Extract the [X, Y] coordinate from the center of the cell holding the provided text.  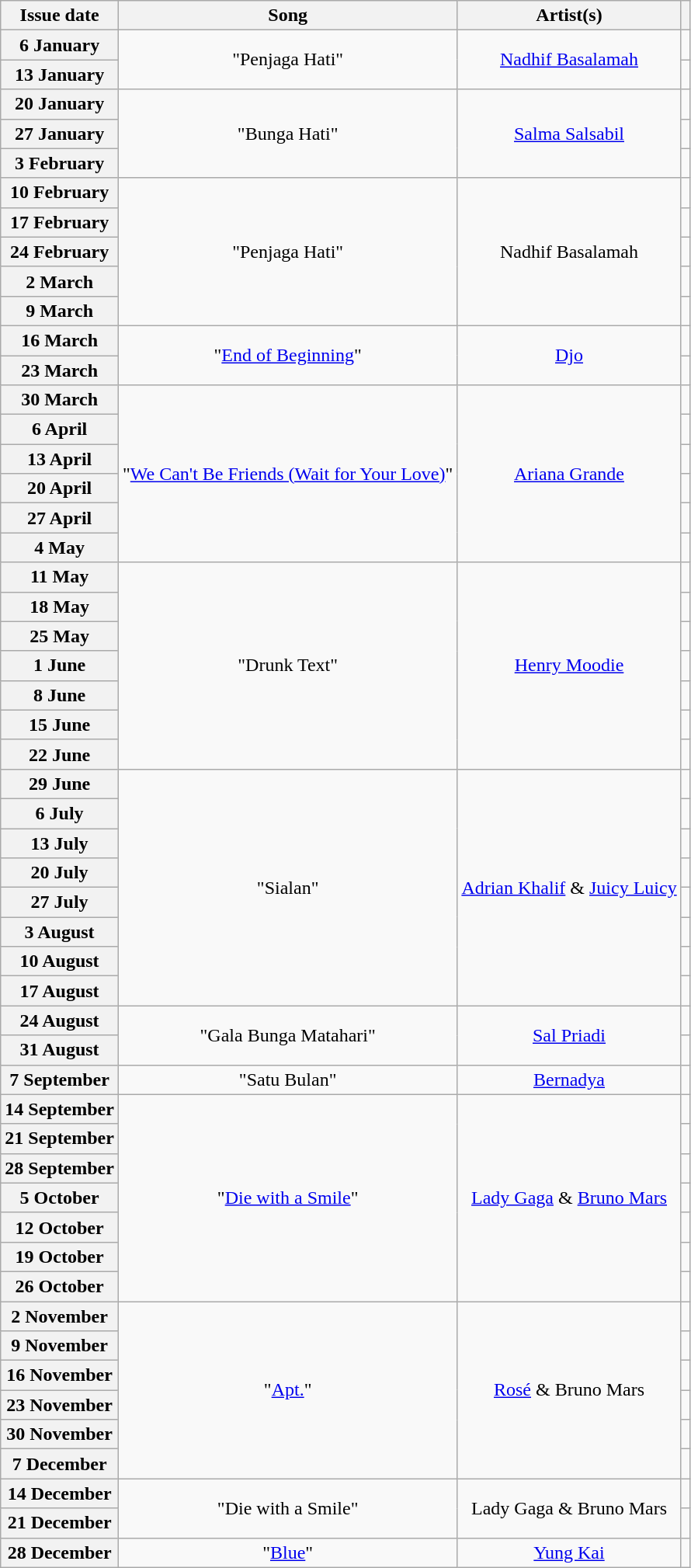
30 March [60, 400]
"Gala Bunga Matahari" [287, 1035]
Artist(s) [569, 16]
31 August [60, 1050]
"Drunk Text" [287, 666]
12 October [60, 1227]
27 April [60, 518]
17 February [60, 222]
20 April [60, 488]
"Bunga Hati" [287, 134]
"Satu Bulan" [287, 1080]
29 June [60, 784]
17 August [60, 991]
23 March [60, 370]
1 June [60, 666]
24 August [60, 1020]
16 March [60, 340]
13 April [60, 459]
"We Can't Be Friends (Wait for Your Love)" [287, 474]
14 September [60, 1109]
28 December [60, 1552]
"Apt." [287, 1390]
24 February [60, 252]
4 May [60, 548]
20 July [60, 873]
Rosé & Bruno Mars [569, 1390]
6 April [60, 429]
"End of Beginning" [287, 355]
Adrian Khalif & Juicy Luicy [569, 887]
2 November [60, 1316]
"Blue" [287, 1552]
7 December [60, 1464]
28 September [60, 1168]
23 November [60, 1405]
8 June [60, 695]
3 August [60, 932]
Song [287, 16]
Sal Priadi [569, 1035]
Henry Moodie [569, 666]
Salma Salsabil [569, 134]
Bernadya [569, 1080]
10 August [60, 961]
10 February [60, 193]
26 October [60, 1286]
13 July [60, 843]
Issue date [60, 16]
2 March [60, 281]
9 March [60, 311]
18 May [60, 607]
6 January [60, 45]
13 January [60, 75]
14 December [60, 1493]
22 June [60, 754]
27 January [60, 134]
30 November [60, 1434]
5 October [60, 1198]
"Sialan" [287, 887]
25 May [60, 636]
Djo [569, 355]
9 November [60, 1346]
27 July [60, 902]
Yung Kai [569, 1552]
21 September [60, 1139]
Ariana Grande [569, 474]
7 September [60, 1080]
16 November [60, 1375]
6 July [60, 813]
21 December [60, 1523]
19 October [60, 1257]
20 January [60, 104]
3 February [60, 163]
15 June [60, 725]
11 May [60, 577]
